Extract the (x, y) coordinate from the center of the cell holding the provided text.  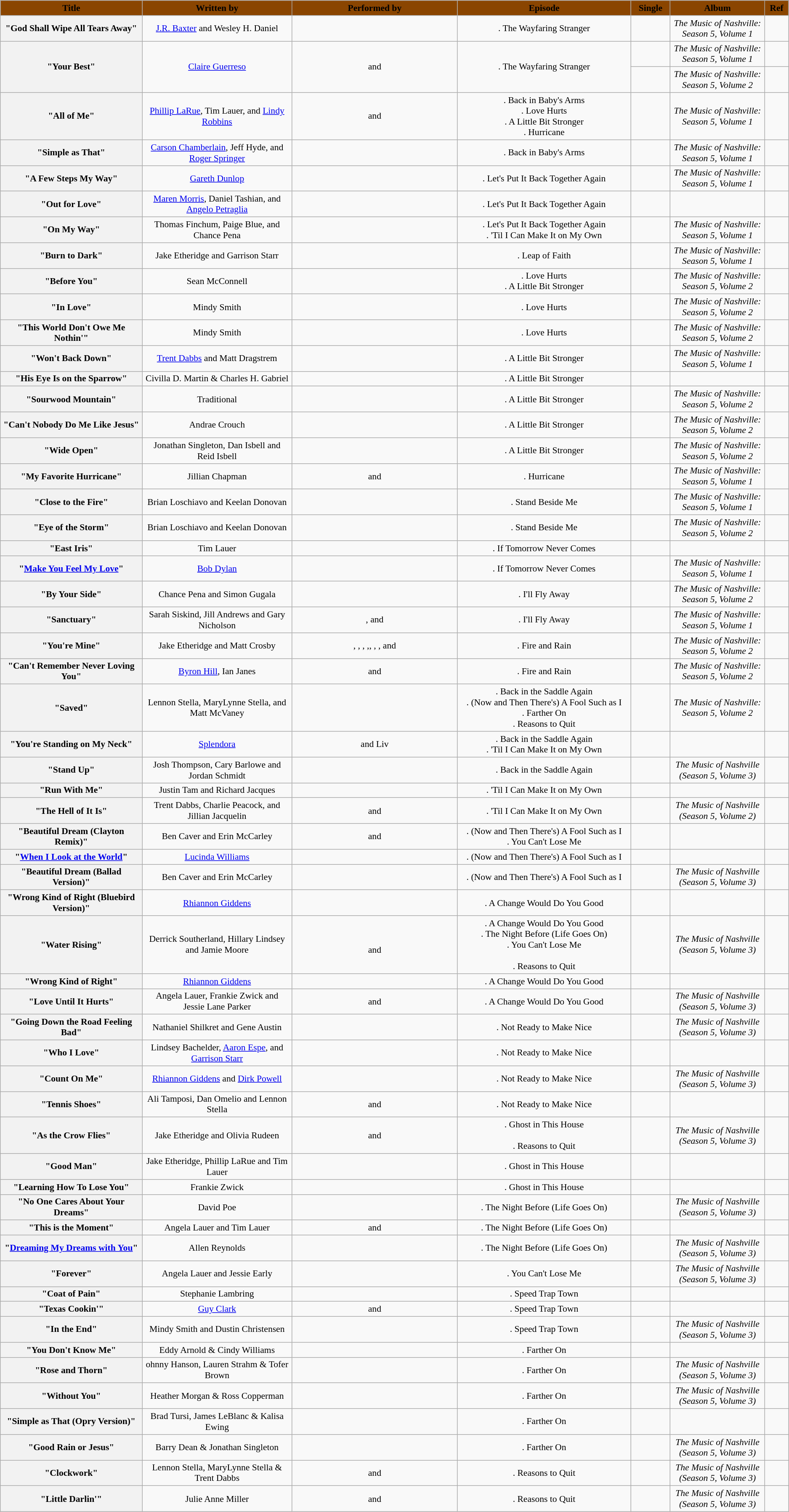
. You Can't Lose Me (544, 1273)
Ref (776, 8)
"Wrong Kind of Right" (72, 981)
Lucinda Williams (217, 857)
"Clockwork" (72, 1473)
"Won't Back Down" (72, 359)
"Wrong Kind of Right (Bluebird Version)" (72, 903)
"Who I Love" (72, 1053)
"Beautiful Dream (Ballad Version)" (72, 877)
Tim Lauer (217, 548)
. Back in the Saddle Again. 'Til I Can Make It on My Own (544, 744)
Jonathan Singleton, Dan Isbell and Reid Isbell (217, 450)
"Learning How To Lose You" (72, 1187)
"Run With Me" (72, 790)
"My Favorite Hurricane" (72, 476)
Barry Dean & Jonathan Singleton (217, 1448)
The Music of Nashville (Season 5, Volume 2) (718, 810)
Stephanie Lambring (217, 1294)
Lennon Stella, MaryLynne Stella, and Matt McVaney (217, 708)
Thomas Finchum, Paige Blue, and Chance Pena (217, 230)
"You're Mine" (72, 646)
Carson Chamberlain, Jeff Hyde, and Roger Springer (217, 152)
Phillip LaRue, Tim Lauer, and Lindy Robbins (217, 116)
"Tennis Shoes" (72, 1104)
Title (72, 8)
Bob Dylan (217, 568)
David Poe (217, 1207)
Byron Hill, Ian Janes (217, 672)
"Water Rising" (72, 945)
Angela Lauer and Tim Lauer (217, 1228)
. Hurricane (544, 476)
Claire Guerreso (217, 67)
"You Don't Know Me" (72, 1350)
Eddy Arnold & Cindy Williams (217, 1350)
. Back in Baby's Arms. Love Hurts. A Little Bit Stronger. Hurricane (544, 116)
"God Shall Wipe All Tears Away" (72, 29)
. Leap of Faith (544, 256)
"Wide Open" (72, 450)
"Out for Love" (72, 205)
"Without You" (72, 1396)
"Dreaming My Dreams with You" (72, 1248)
Angela Lauer, Frankie Zwick and Jessie Lane Parker (217, 1002)
"Beautiful Dream (Clayton Remix)" (72, 837)
"Count On Me" (72, 1079)
. Ghost in This House. Reasons to Quit (544, 1135)
Jillian Chapman (217, 476)
"Love Until It Hurts" (72, 1002)
. Back in the Saddle Again (544, 770)
ohnny Hanson, Lauren Strahm & Tofer Brown (217, 1370)
. Love Hurts . A Little Bit Stronger (544, 281)
"Forever" (72, 1273)
Frankie Zwick (217, 1187)
"This is the Moment" (72, 1228)
"Simple as That" (72, 152)
Civilla D. Martin & Charles H. Gabriel (217, 379)
Lindsey Bachelder, Aaron Espe, and Garrison Starr (217, 1053)
Lennon Stella, MaryLynne Stella & Trent Dabbs (217, 1473)
"Rose and Thorn" (72, 1370)
, , , ,, , , and (375, 646)
"Coat of Pain" (72, 1294)
"Can't Nobody Do Me Like Jesus" (72, 425)
and Liv (375, 744)
Heather Morgan & Ross Copperman (217, 1396)
"On My Way" (72, 230)
"In Love" (72, 307)
"As the Crow Flies" (72, 1135)
Trent Dabbs, Charlie Peacock, and Jillian Jacquelin (217, 810)
"Eye of the Storm" (72, 528)
Performed by (375, 8)
Single (651, 8)
"Can't Remember Never Loving You" (72, 672)
"Good Rain or Jesus" (72, 1448)
Chance Pena and Simon Gugala (217, 594)
Josh Thompson, Cary Barlowe and Jordan Schmidt (217, 770)
"You're Standing on My Neck" (72, 744)
"All of Me" (72, 116)
"Good Man" (72, 1167)
"His Eye Is on the Sparrow" (72, 379)
Trent Dabbs and Matt Dragstrem (217, 359)
J.R. Baxter and Wesley H. Daniel (217, 29)
"Before You" (72, 281)
. Let's Put It Back Together Again. 'Til I Can Make It on My Own (544, 230)
"Sanctuary" (72, 620)
"Burn to Dark" (72, 256)
Splendora (217, 744)
Maren Morris, Daniel Tashian, and Angelo Petraglia (217, 205)
"Saved" (72, 708)
Jake Etheridge, Phillip LaRue and Tim Lauer (217, 1167)
Angela Lauer and Jessie Early (217, 1273)
"No One Cares About Your Dreams" (72, 1207)
Sean McConnell (217, 281)
"Simple as That (Opry Version)" (72, 1422)
Album (718, 8)
"A Few Steps My Way" (72, 178)
"East Iris" (72, 548)
. Back in Baby's Arms (544, 152)
"This World Don't Owe Me Nothin'" (72, 332)
Jake Etheridge and Olivia Rudeen (217, 1135)
Andrae Crouch (217, 425)
Guy Clark (217, 1309)
Julie Anne Miller (217, 1499)
"Texas Cookin'" (72, 1309)
"Little Darlin'" (72, 1499)
Jake Etheridge and Garrison Starr (217, 256)
Ali Tamposi, Dan Omelio and Lennon Stella (217, 1104)
"When I Look at the World" (72, 857)
"By Your Side" (72, 594)
Brad Tursi, James LeBlanc & Kalisa Ewing (217, 1422)
, and (375, 620)
"Close to the Fire" (72, 502)
Sarah Siskind, Jill Andrews and Gary Nicholson (217, 620)
Nathaniel Shilkret and Gene Austin (217, 1028)
. (Now and Then There's) A Fool Such as I. You Can't Lose Me (544, 837)
"Make You Feel My Love" (72, 568)
. Back in the Saddle Again. (Now and Then There's) A Fool Such as I. Farther On. Reasons to Quit (544, 708)
Derrick Southerland, Hillary Lindsey and Jamie Moore (217, 945)
"Going Down the Road Feeling Bad" (72, 1028)
Episode (544, 8)
Justin Tam and Richard Jacques (217, 790)
"In the End" (72, 1330)
"Sourwood Mountain" (72, 399)
Allen Reynolds (217, 1248)
"Your Best" (72, 67)
"Stand Up" (72, 770)
Written by (217, 8)
Traditional (217, 399)
. A Change Would Do You Good. The Night Before (Life Goes On). You Can't Lose Me. Reasons to Quit (544, 945)
Jake Etheridge and Matt Crosby (217, 646)
"The Hell of It Is" (72, 810)
Rhiannon Giddens and Dirk Powell (217, 1079)
Gareth Dunlop (217, 178)
Mindy Smith and Dustin Christensen (217, 1330)
